Search for the cell housing the specified text and yield its [x, y] center coordinate. 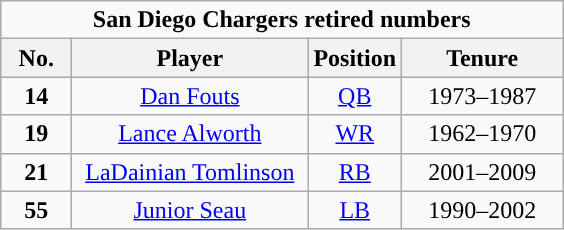
Dan Fouts [190, 96]
2001–2009 [482, 172]
19 [36, 134]
1973–1987 [482, 96]
Player [190, 58]
21 [36, 172]
Junior Seau [190, 210]
55 [36, 210]
RB [355, 172]
LB [355, 210]
14 [36, 96]
No. [36, 58]
LaDainian Tomlinson [190, 172]
WR [355, 134]
1990–2002 [482, 210]
Tenure [482, 58]
QB [355, 96]
Position [355, 58]
San Diego Chargers retired numbers [282, 20]
Lance Alworth [190, 134]
1962–1970 [482, 134]
